From the cell containing the given text, extract its center point as (x, y) coordinate. 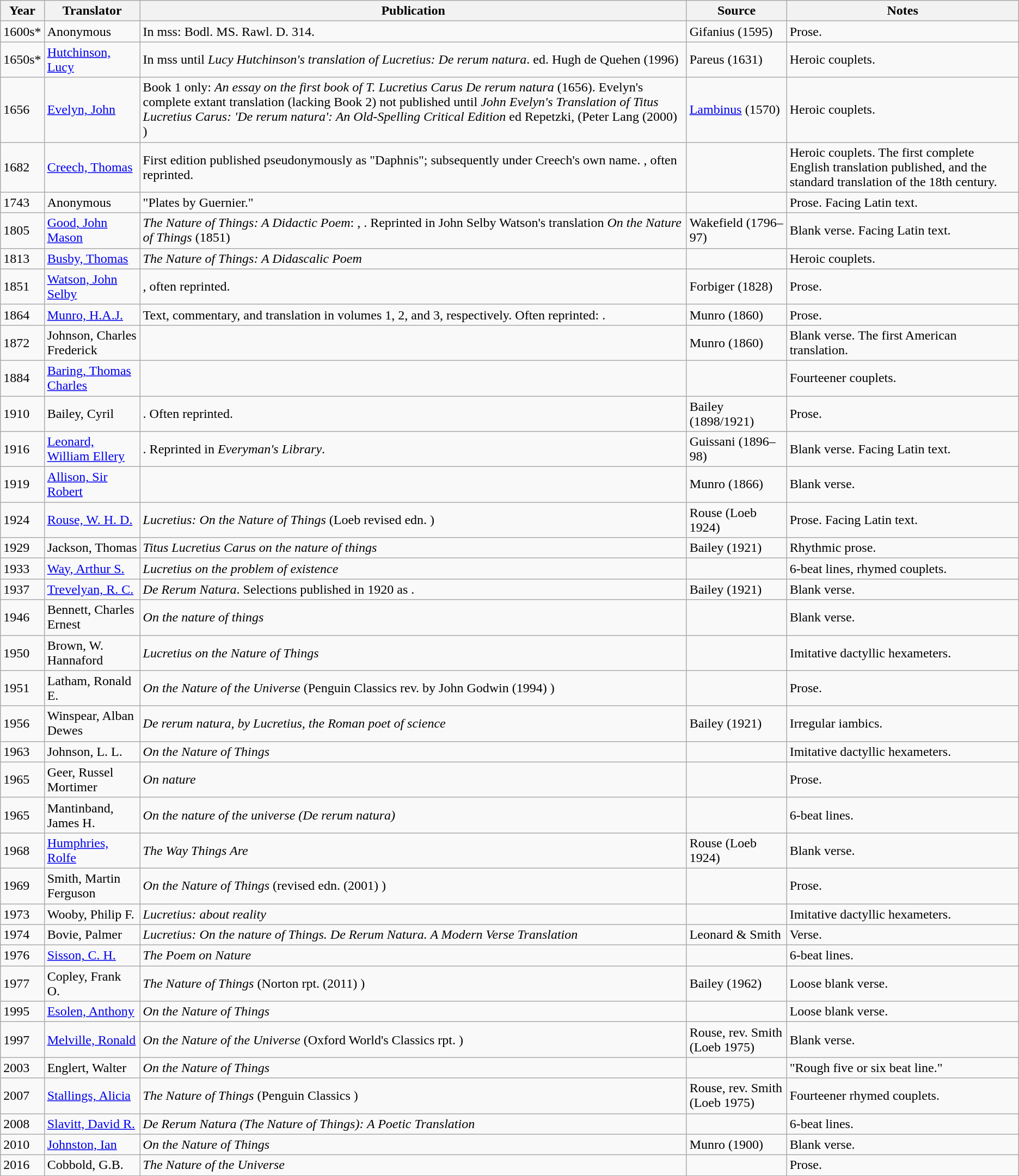
Busby, Thomas (92, 258)
Notes (903, 11)
Leonard, William Ellery (92, 450)
1682 (22, 167)
1650s* (22, 60)
Latham, Ronald E. (92, 688)
Munro (1900) (736, 1144)
Baring, Thomas Charles (92, 378)
Watson, John Selby (92, 286)
Creech, Thomas (92, 167)
Lucretius on the Nature of Things (413, 653)
Johnston, Ian (92, 1144)
Lambinus (1570) (736, 110)
1950 (22, 653)
. Reprinted in Everyman's Library. (413, 450)
1872 (22, 343)
Geer, Russel Mortimer (92, 779)
1968 (22, 850)
1974 (22, 935)
Guissani (1896–98) (736, 450)
Verse. (903, 935)
Way, Arthur S. (92, 569)
1656 (22, 110)
1929 (22, 548)
Sisson, C. H. (92, 956)
Melville, Ronald (92, 1039)
Munro (1866) (736, 484)
The Nature of the Universe (413, 1165)
1963 (22, 752)
Brown, W. Hannaford (92, 653)
Bailey (1898/1921) (736, 414)
On the Nature of the Universe (Oxford World's Classics rpt. ) (413, 1039)
Translator (92, 11)
1743 (22, 202)
1977 (22, 984)
Hutchinson, Lucy (92, 60)
1919 (22, 484)
1805 (22, 231)
On the nature of the universe (De rerum natura) (413, 815)
1813 (22, 258)
1946 (22, 617)
6-beat lines, rhymed couplets. (903, 569)
Wooby, Philip F. (92, 914)
Titus Lucretius Carus on the nature of things (413, 548)
The Nature of Things (Penguin Classics ) (413, 1096)
Irregular iambics. (903, 724)
. Often reprinted. (413, 414)
Fourteener rhymed couplets. (903, 1096)
1976 (22, 956)
Johnson, L. L. (92, 752)
On nature (413, 779)
Evelyn, John (92, 110)
Stallings, Alicia (92, 1096)
Bailey, Cyril (92, 414)
Source (736, 11)
Text, commentary, and translation in volumes 1, 2, and 3, respectively. Often reprinted: . (413, 315)
Esolen, Anthony (92, 1012)
In mss until Lucy Hutchinson's translation of Lucretius: De rerum natura. ed. Hugh de Quehen (1996) (413, 60)
1864 (22, 315)
Blank verse. The first American translation. (903, 343)
Rhythmic prose. (903, 548)
The Poem on Nature (413, 956)
Munro, H.A.J. (92, 315)
Wakefield (1796–97) (736, 231)
1600s* (22, 32)
Lucretius: about reality (413, 914)
Allison, Sir Robert (92, 484)
"Plates by Guernier." (413, 202)
The Nature of Things: A Didactic Poem: , . Reprinted in John Selby Watson's translation On the Nature of Things (1851) (413, 231)
Jackson, Thomas (92, 548)
Lucretius: On the Nature of Things (Loeb revised edn. ) (413, 520)
Mantinband, James H. (92, 815)
On the nature of things (413, 617)
De Rerum Natura (The Nature of Things): A Poetic Translation (413, 1124)
Publication (413, 11)
Lucretius: On the nature of Things. De Rerum Natura. A Modern Verse Translation (413, 935)
1973 (22, 914)
De Rerum Natura. Selections published in 1920 as . (413, 589)
1995 (22, 1012)
Year (22, 11)
Good, John Mason (92, 231)
De rerum natura, by Lucretius, the Roman poet of science (413, 724)
1937 (22, 589)
Humphries, Rolfe (92, 850)
1969 (22, 886)
Forbiger (1828) (736, 286)
2008 (22, 1124)
Copley, Frank O. (92, 984)
Johnson, Charles Frederick (92, 343)
2007 (22, 1096)
1924 (22, 520)
On the Nature of the Universe (Penguin Classics rev. by John Godwin (1994) ) (413, 688)
Winspear, Alban Dewes (92, 724)
Bovie, Palmer (92, 935)
The Way Things Are (413, 850)
"Rough five or six beat line." (903, 1068)
Englert, Walter (92, 1068)
Cobbold, G.B. (92, 1165)
1956 (22, 724)
First edition published pseudonymously as "Daphnis"; subsequently under Creech's own name. , often reprinted. (413, 167)
On the Nature of Things (revised edn. (2001) ) (413, 886)
Fourteener couplets. (903, 378)
Bailey (1962) (736, 984)
1910 (22, 414)
1997 (22, 1039)
Bennett, Charles Ernest (92, 617)
2003 (22, 1068)
Trevelyan, R. C. (92, 589)
1916 (22, 450)
1951 (22, 688)
, often reprinted. (413, 286)
1884 (22, 378)
Slavitt, David R. (92, 1124)
The Nature of Things: A Didascalic Poem (413, 258)
Heroic couplets. The first complete English translation published, and the standard translation of the 18th century. (903, 167)
Leonard & Smith (736, 935)
Lucretius on the problem of existence (413, 569)
1851 (22, 286)
Pareus (1631) (736, 60)
2016 (22, 1165)
2010 (22, 1144)
Rouse, W. H. D. (92, 520)
1933 (22, 569)
In mss: Bodl. MS. Rawl. D. 314. (413, 32)
The Nature of Things (Norton rpt. (2011) ) (413, 984)
Gifanius (1595) (736, 32)
Smith, Martin Ferguson (92, 886)
